Extract the (x, y) coordinate from the center of the cell holding the provided text.  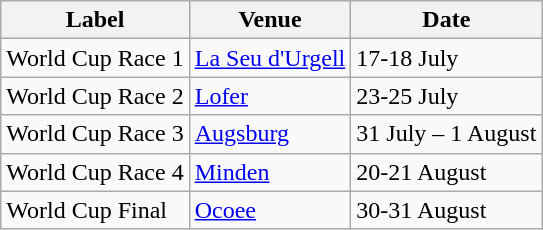
20-21 August (446, 172)
World Cup Final (95, 210)
17-18 July (446, 58)
31 July – 1 August (446, 134)
La Seu d'Urgell (270, 58)
World Cup Race 1 (95, 58)
Label (95, 20)
World Cup Race 2 (95, 96)
Venue (270, 20)
World Cup Race 4 (95, 172)
Augsburg (270, 134)
Minden (270, 172)
Ocoee (270, 210)
23-25 July (446, 96)
30-31 August (446, 210)
World Cup Race 3 (95, 134)
Lofer (270, 96)
Date (446, 20)
